Output the [X, Y] coordinate of the center of the cell containing the given text.  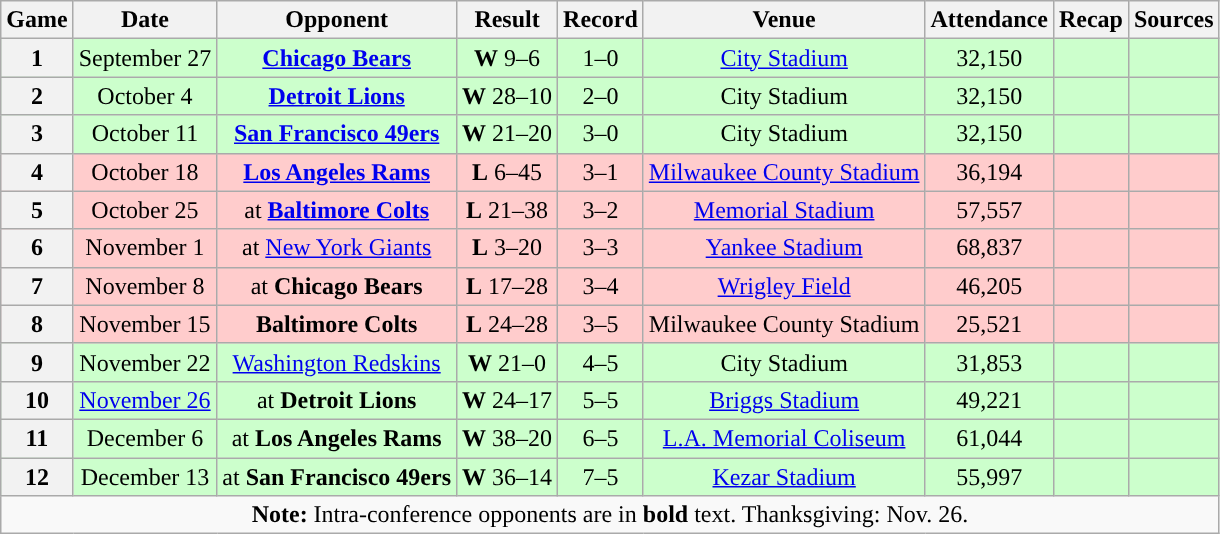
4–5 [601, 362]
31,853 [989, 362]
Los Angeles Rams [337, 172]
4 [37, 172]
L 21–38 [508, 210]
12 [37, 477]
W 38–20 [508, 438]
6–5 [601, 438]
at San Francisco 49ers [337, 477]
at New York Giants [337, 248]
December 6 [145, 438]
57,557 [989, 210]
W 36–14 [508, 477]
7–5 [601, 477]
2 [37, 96]
1–0 [601, 58]
46,205 [989, 286]
Result [508, 20]
5–5 [601, 400]
Recap [1090, 20]
Opponent [337, 20]
October 18 [145, 172]
October 4 [145, 96]
3–1 [601, 172]
October 11 [145, 134]
L 17–28 [508, 286]
at Detroit Lions [337, 400]
W 21–0 [508, 362]
5 [37, 210]
25,521 [989, 324]
6 [37, 248]
Washington Redskins [337, 362]
3–0 [601, 134]
55,997 [989, 477]
Record [601, 20]
Baltimore Colts [337, 324]
Date [145, 20]
W 28–10 [508, 96]
November 15 [145, 324]
W 24–17 [508, 400]
9 [37, 362]
W 9–6 [508, 58]
Sources [1174, 20]
68,837 [989, 248]
November 26 [145, 400]
Chicago Bears [337, 58]
3–4 [601, 286]
11 [37, 438]
September 27 [145, 58]
October 25 [145, 210]
L.A. Memorial Coliseum [784, 438]
at Los Angeles Rams [337, 438]
1 [37, 58]
Detroit Lions [337, 96]
3–5 [601, 324]
November 22 [145, 362]
Attendance [989, 20]
November 8 [145, 286]
Briggs Stadium [784, 400]
W 21–20 [508, 134]
Wrigley Field [784, 286]
10 [37, 400]
49,221 [989, 400]
Kezar Stadium [784, 477]
Memorial Stadium [784, 210]
61,044 [989, 438]
8 [37, 324]
3–3 [601, 248]
Game [37, 20]
L 24–28 [508, 324]
2–0 [601, 96]
Note: Intra-conference opponents are in bold text. Thanksgiving: Nov. 26. [610, 515]
at Baltimore Colts [337, 210]
Venue [784, 20]
L 3–20 [508, 248]
3–2 [601, 210]
3 [37, 134]
December 13 [145, 477]
San Francisco 49ers [337, 134]
November 1 [145, 248]
36,194 [989, 172]
L 6–45 [508, 172]
7 [37, 286]
Yankee Stadium [784, 248]
at Chicago Bears [337, 286]
